From the cell containing the given text, extract its center point as [x, y] coordinate. 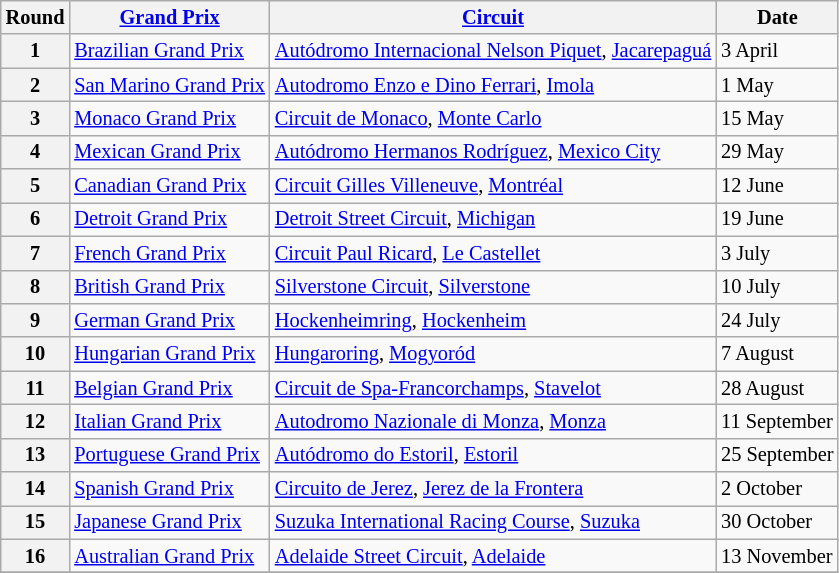
11 September [777, 421]
6 [36, 219]
1 May [777, 85]
16 [36, 556]
Circuit de Spa-Francorchamps, Stavelot [493, 388]
Monaco Grand Prix [170, 118]
Autódromo Hermanos Rodríguez, Mexico City [493, 152]
Autodromo Enzo e Dino Ferrari, Imola [493, 85]
German Grand Prix [170, 320]
19 June [777, 219]
12 [36, 421]
8 [36, 287]
Canadian Grand Prix [170, 186]
Circuit de Monaco, Monte Carlo [493, 118]
4 [36, 152]
10 July [777, 287]
25 September [777, 455]
Autódromo Internacional Nelson Piquet, Jacarepaguá [493, 51]
Brazilian Grand Prix [170, 51]
28 August [777, 388]
Hungarian Grand Prix [170, 354]
Suzuka International Racing Course, Suzuka [493, 522]
9 [36, 320]
14 [36, 489]
3 [36, 118]
Hockenheimring, Hockenheim [493, 320]
30 October [777, 522]
Silverstone Circuit, Silverstone [493, 287]
1 [36, 51]
French Grand Prix [170, 253]
10 [36, 354]
13 [36, 455]
3 April [777, 51]
Italian Grand Prix [170, 421]
24 July [777, 320]
15 May [777, 118]
Australian Grand Prix [170, 556]
Autódromo do Estoril, Estoril [493, 455]
British Grand Prix [170, 287]
Hungaroring, Mogyoród [493, 354]
San Marino Grand Prix [170, 85]
15 [36, 522]
Adelaide Street Circuit, Adelaide [493, 556]
Japanese Grand Prix [170, 522]
12 June [777, 186]
Detroit Street Circuit, Michigan [493, 219]
Round [36, 17]
11 [36, 388]
Circuit Gilles Villeneuve, Montréal [493, 186]
2 October [777, 489]
2 [36, 85]
Circuit Paul Ricard, Le Castellet [493, 253]
Detroit Grand Prix [170, 219]
Date [777, 17]
29 May [777, 152]
Circuit [493, 17]
5 [36, 186]
Grand Prix [170, 17]
Circuito de Jerez, Jerez de la Frontera [493, 489]
7 August [777, 354]
Autodromo Nazionale di Monza, Monza [493, 421]
13 November [777, 556]
3 July [777, 253]
Spanish Grand Prix [170, 489]
Portuguese Grand Prix [170, 455]
Mexican Grand Prix [170, 152]
Belgian Grand Prix [170, 388]
7 [36, 253]
